Find where the given text appears and provide that cell's center as (X, Y) coordinate. 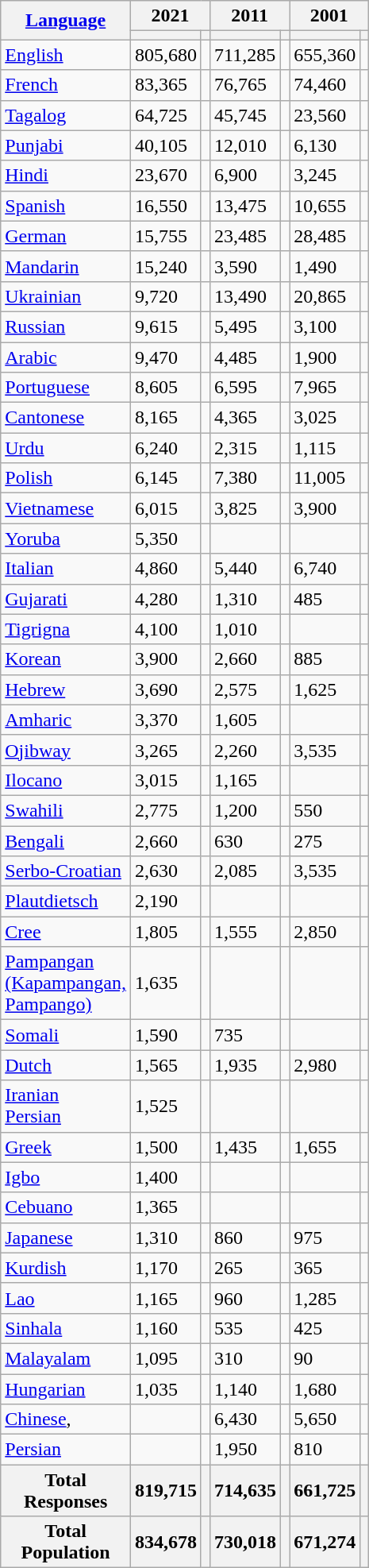
5,495 (246, 326)
1,635 (165, 983)
6,015 (165, 508)
6,595 (246, 388)
5,350 (165, 539)
2,575 (246, 689)
23,485 (246, 236)
365 (325, 1268)
Plautdietsch (66, 902)
975 (325, 1238)
Hindi (66, 176)
Japanese (66, 1238)
4,860 (165, 569)
834,678 (165, 1543)
16,550 (165, 206)
1,095 (165, 1358)
1,170 (165, 1268)
2,190 (165, 902)
64,725 (165, 115)
810 (325, 1450)
1,935 (246, 1065)
English (66, 55)
Ojibway (66, 750)
2,630 (165, 871)
TotalPopulation (66, 1543)
7,380 (246, 478)
Ilocano (66, 780)
Mandarin (66, 266)
6,430 (246, 1419)
2011 (250, 16)
1,625 (325, 689)
2,980 (325, 1065)
Spanish (66, 206)
655,360 (325, 55)
1,950 (246, 1450)
Dutch (66, 1065)
5,440 (246, 569)
819,715 (165, 1490)
485 (325, 599)
Italian (66, 569)
13,490 (246, 296)
Hebrew (66, 689)
1,140 (246, 1389)
Ukrainian (66, 296)
Kurdish (66, 1268)
2,260 (246, 750)
Punjabi (66, 145)
Gujarati (66, 599)
3,265 (165, 750)
805,680 (165, 55)
2021 (170, 16)
76,765 (246, 85)
6,145 (165, 478)
2,315 (246, 448)
1,555 (246, 932)
74,460 (325, 85)
Tagalog (66, 115)
885 (325, 659)
1,115 (325, 448)
Hungarian (66, 1389)
671,274 (325, 1543)
10,655 (325, 206)
550 (325, 810)
4,280 (165, 599)
535 (246, 1328)
4,365 (246, 418)
1,900 (325, 357)
711,285 (246, 55)
23,670 (165, 176)
Bengali (66, 841)
9,470 (165, 357)
7,965 (325, 388)
661,725 (325, 1490)
90 (325, 1358)
1,525 (165, 1106)
1,365 (165, 1207)
Sinhala (66, 1328)
IranianPersian (66, 1106)
1,605 (246, 720)
12,010 (246, 145)
1,680 (325, 1389)
714,635 (246, 1490)
6,240 (165, 448)
730,018 (246, 1543)
Pampangan(Kapampangan,Pampango) (66, 983)
3,370 (165, 720)
28,485 (325, 236)
6,740 (325, 569)
Tigrigna (66, 629)
5,650 (325, 1419)
Lao (66, 1298)
1,160 (165, 1328)
Greek (66, 1147)
275 (325, 841)
3,100 (325, 326)
Swahili (66, 810)
40,105 (165, 145)
Language (66, 21)
23,560 (325, 115)
310 (246, 1358)
1,805 (165, 932)
Cebuano (66, 1207)
German (66, 236)
960 (246, 1298)
1,010 (246, 629)
Igbo (66, 1177)
1,655 (325, 1147)
Cantonese (66, 418)
45,745 (246, 115)
2,775 (165, 810)
4,485 (246, 357)
Malayalam (66, 1358)
8,165 (165, 418)
Chinese, (66, 1419)
8,605 (165, 388)
Cree (66, 932)
1,035 (165, 1389)
Russian (66, 326)
Korean (66, 659)
1,435 (246, 1147)
Amharic (66, 720)
Yoruba (66, 539)
860 (246, 1238)
TotalResponses (66, 1490)
15,755 (165, 236)
9,720 (165, 296)
2,850 (325, 932)
3,245 (325, 176)
735 (246, 1035)
425 (325, 1328)
13,475 (246, 206)
Polish (66, 478)
11,005 (325, 478)
1,490 (325, 266)
15,240 (165, 266)
Arabic (66, 357)
9,615 (165, 326)
1,565 (165, 1065)
3,590 (246, 266)
French (66, 85)
1,590 (165, 1035)
3,015 (165, 780)
1,500 (165, 1147)
2,085 (246, 871)
630 (246, 841)
Persian (66, 1450)
Vietnamese (66, 508)
6,130 (325, 145)
265 (246, 1268)
Somali (66, 1035)
1,200 (246, 810)
83,365 (165, 85)
3,825 (246, 508)
1,400 (165, 1177)
Urdu (66, 448)
Portuguese (66, 388)
1,285 (325, 1298)
20,865 (325, 296)
3,690 (165, 689)
2001 (329, 16)
4,100 (165, 629)
Serbo-Croatian (66, 871)
6,900 (246, 176)
3,025 (325, 418)
